Return [x, y] of the center of cell containing provided text 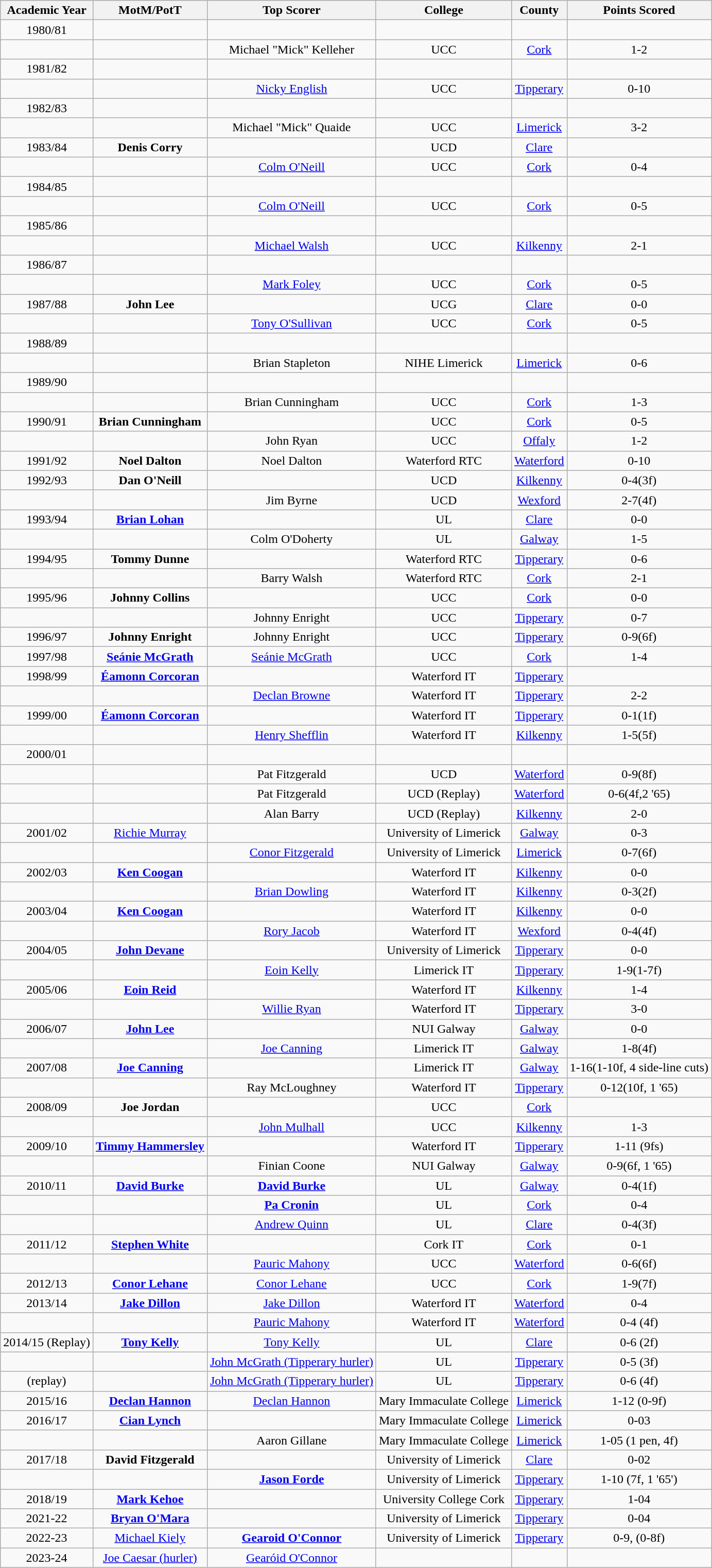
Mark Kehoe [150, 1499]
1999/00 [47, 715]
1-16(1-10f, 4 side-line cuts) [639, 1068]
Aaron Gillane [291, 1440]
1-9(1-7f) [639, 970]
1-05 (1 pen, 4f) [639, 1440]
2001/02 [47, 833]
Dan O'Neill [150, 480]
Nicky English [291, 89]
2010/11 [47, 1185]
Richie Murray [150, 833]
1983/84 [47, 147]
0-4(1f) [639, 1185]
Jim Byrne [291, 500]
Joe Jordan [150, 1107]
1987/88 [47, 304]
3-0 [639, 1009]
0-6(4f,2 '65) [639, 794]
0-6 (4f) [639, 1381]
2009/10 [47, 1146]
Willie Ryan [291, 1009]
Tommy Dunne [150, 558]
John Devane [150, 950]
Rory Jacob [291, 931]
0-4(4f) [639, 931]
Brian Lohan [150, 519]
2-0 [639, 813]
1993/94 [47, 519]
UCG [444, 304]
2021-22 [47, 1519]
Michael "Mick" Quaide [291, 128]
0-12(10f, 1 '65) [639, 1087]
2016/17 [47, 1420]
2-7(4f) [639, 500]
Alan Barry [291, 813]
Michael Walsh [291, 245]
2011/12 [47, 1244]
0-1 [639, 1244]
1995/96 [47, 598]
Stephen White [150, 1244]
2-2 [639, 696]
0-1(1f) [639, 715]
0-6 (2f) [639, 1342]
1986/87 [47, 265]
1994/95 [47, 558]
Joe Caesar (hurler) [150, 1558]
2007/08 [47, 1068]
0-5 (3f) [639, 1362]
2002/03 [47, 872]
College [444, 10]
(replay) [47, 1381]
0-02 [639, 1459]
Cian Lynch [150, 1420]
1981/82 [47, 69]
Michael "Mick" Kelleher [291, 49]
1-5(5f) [639, 735]
2013/14 [47, 1303]
1992/93 [47, 480]
0-7(6f) [639, 852]
Barry Walsh [291, 578]
1988/89 [47, 343]
1-5 [639, 539]
0-7 [639, 618]
Ray McLoughney [291, 1087]
0-04 [639, 1519]
Tony O'Sullivan [291, 324]
1-10 (7f, 1 '65') [639, 1479]
John Ryan [291, 441]
John Mulhall [291, 1126]
Michael Kiely [150, 1538]
2000/01 [47, 754]
Mark Foley [291, 285]
0-6(6f) [639, 1264]
2008/09 [47, 1107]
0-9, (0-8f) [639, 1538]
Cork IT [444, 1244]
1985/86 [47, 225]
2017/18 [47, 1459]
0-9(8f) [639, 774]
1998/99 [47, 676]
Points Scored [639, 10]
1997/98 [47, 657]
MotM/PotT [150, 10]
1982/83 [47, 108]
1989/90 [47, 382]
2004/05 [47, 950]
0-03 [639, 1420]
Johnny Collins [150, 598]
Conor Fitzgerald [291, 852]
3-2 [639, 128]
1-9(7f) [639, 1283]
David Fitzgerald [150, 1459]
Eoin Reid [150, 990]
Denis Corry [150, 147]
Gearoid O'Connor [291, 1538]
Finian Coone [291, 1166]
Offaly [539, 441]
Brian Stapleton [291, 363]
0-3(2f) [639, 892]
1990/91 [47, 421]
0-4 (4f) [639, 1323]
1-8(4f) [639, 1048]
2012/13 [47, 1283]
2023-24 [47, 1558]
Timmy Hammersley [150, 1146]
2014/15 (Replay) [47, 1342]
Andrew Quinn [291, 1225]
1980/81 [47, 30]
Henry Shefflin [291, 735]
Declan Browne [291, 696]
1-11 (9fs) [639, 1146]
2003/04 [47, 911]
Academic Year [47, 10]
Brian Dowling [291, 892]
0-9(6f) [639, 637]
2018/19 [47, 1499]
0-3 [639, 833]
Top Scorer [291, 10]
Gearóid O'Connor [291, 1558]
1996/97 [47, 637]
University College Cork [444, 1499]
2022-23 [47, 1538]
1-12 (0-9f) [639, 1401]
Jason Forde [291, 1479]
Bryan O'Mara [150, 1519]
Pa Cronin [291, 1205]
1-04 [639, 1499]
NIHE Limerick [444, 363]
2015/16 [47, 1401]
0-9(6f, 1 '65) [639, 1166]
1984/85 [47, 186]
Eoin Kelly [291, 970]
2005/06 [47, 990]
Colm O'Doherty [291, 539]
2006/07 [47, 1029]
County [539, 10]
1991/92 [47, 461]
